Return the [X, Y] coordinate for the center point of the cell that contains the specified text.  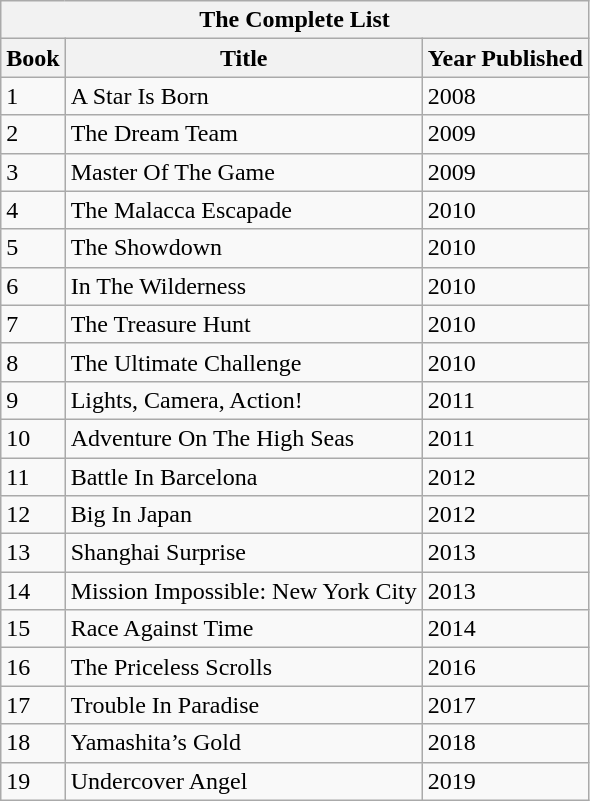
Year Published [505, 58]
Lights, Camera, Action! [244, 400]
15 [33, 629]
14 [33, 591]
2019 [505, 781]
2018 [505, 743]
In The Wilderness [244, 286]
Master Of The Game [244, 172]
Adventure On The High Seas [244, 438]
The Dream Team [244, 134]
2008 [505, 96]
5 [33, 248]
17 [33, 705]
Shanghai Surprise [244, 553]
Battle In Barcelona [244, 477]
The Showdown [244, 248]
The Malacca Escapade [244, 210]
2 [33, 134]
Mission Impossible: New York City [244, 591]
3 [33, 172]
2017 [505, 705]
2014 [505, 629]
11 [33, 477]
13 [33, 553]
12 [33, 515]
1 [33, 96]
Yamashita’s Gold [244, 743]
8 [33, 362]
4 [33, 210]
19 [33, 781]
The Priceless Scrolls [244, 667]
Book [33, 58]
6 [33, 286]
Title [244, 58]
18 [33, 743]
The Complete List [295, 20]
16 [33, 667]
Undercover Angel [244, 781]
2016 [505, 667]
Big In Japan [244, 515]
7 [33, 324]
A Star Is Born [244, 96]
10 [33, 438]
9 [33, 400]
Trouble In Paradise [244, 705]
The Ultimate Challenge [244, 362]
Race Against Time [244, 629]
The Treasure Hunt [244, 324]
